For the text-containing cell, return its midpoint in [x, y] coordinate format. 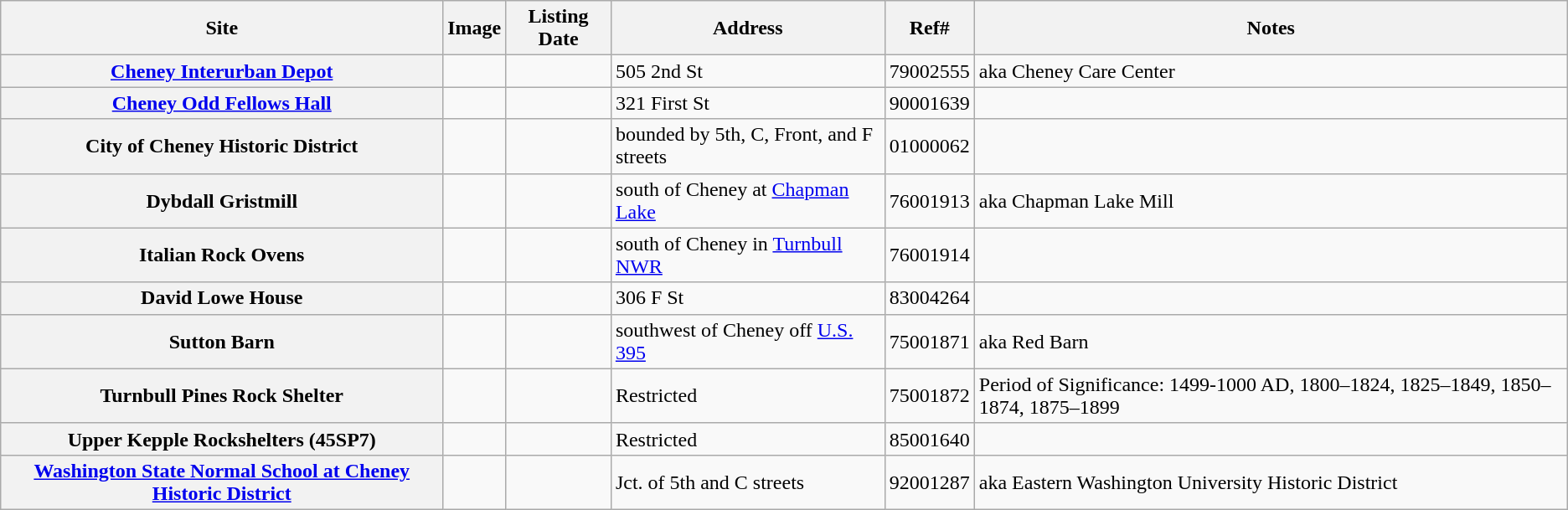
75001871 [930, 342]
Upper Kepple Rockshelters (45SP7) [222, 439]
505 2nd St [747, 71]
Turnbull Pines Rock Shelter [222, 395]
306 F St [747, 298]
southwest of Cheney off U.S. 395 [747, 342]
321 First St [747, 103]
Notes [1271, 28]
Italian Rock Ovens [222, 255]
bounded by 5th, C, Front, and F streets [747, 146]
76001914 [930, 255]
01000062 [930, 146]
aka Red Barn [1271, 342]
90001639 [930, 103]
76001913 [930, 201]
David Lowe House [222, 298]
City of Cheney Historic District [222, 146]
79002555 [930, 71]
Ref# [930, 28]
Site [222, 28]
aka Chapman Lake Mill [1271, 201]
75001872 [930, 395]
Washington State Normal School at Cheney Historic District [222, 482]
Image [474, 28]
south of Cheney at Chapman Lake [747, 201]
aka Eastern Washington University Historic District [1271, 482]
Jct. of 5th and C streets [747, 482]
83004264 [930, 298]
Listing Date [559, 28]
Cheney Odd Fellows Hall [222, 103]
Dybdall Gristmill [222, 201]
Address [747, 28]
aka Cheney Care Center [1271, 71]
Sutton Barn [222, 342]
Cheney Interurban Depot [222, 71]
85001640 [930, 439]
92001287 [930, 482]
Period of Significance: 1499-1000 AD, 1800–1824, 1825–1849, 1850–1874, 1875–1899 [1271, 395]
south of Cheney in Turnbull NWR [747, 255]
